Locate the cell with the specified text and output its [x, y] center coordinate. 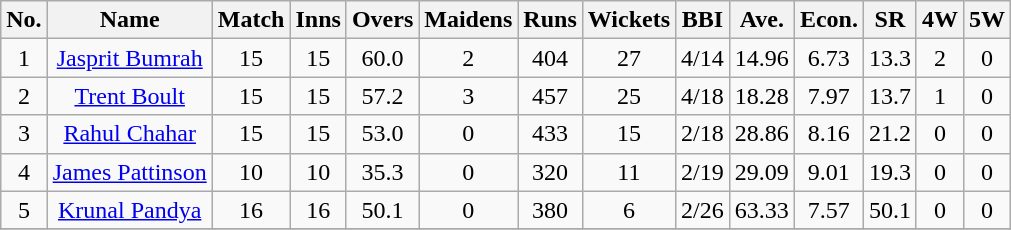
19.3 [890, 172]
No. [24, 20]
James Pattinson [130, 172]
2/18 [703, 134]
63.33 [762, 210]
4 [24, 172]
8.16 [828, 134]
Name [130, 20]
433 [550, 134]
29.09 [762, 172]
4W [940, 20]
5 [24, 210]
7.57 [828, 210]
4/14 [703, 58]
Overs [382, 20]
2/26 [703, 210]
Ave. [762, 20]
9.01 [828, 172]
Rahul Chahar [130, 134]
21.2 [890, 134]
4/18 [703, 96]
6 [628, 210]
7.97 [828, 96]
53.0 [382, 134]
18.28 [762, 96]
Trent Boult [130, 96]
Jasprit Bumrah [130, 58]
14.96 [762, 58]
SR [890, 20]
11 [628, 172]
13.3 [890, 58]
Krunal Pandya [130, 210]
Inns [318, 20]
60.0 [382, 58]
Runs [550, 20]
Wickets [628, 20]
457 [550, 96]
28.86 [762, 134]
320 [550, 172]
27 [628, 58]
Econ. [828, 20]
2/19 [703, 172]
380 [550, 210]
BBI [703, 20]
Match [251, 20]
13.7 [890, 96]
Maidens [468, 20]
5W [988, 20]
25 [628, 96]
6.73 [828, 58]
35.3 [382, 172]
404 [550, 58]
57.2 [382, 96]
